Scan for the cell matching the given text and deliver its (x, y) coordinate at center. 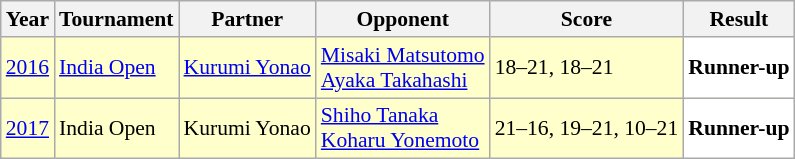
Score (587, 19)
18–21, 18–21 (587, 68)
Tournament (116, 19)
Misaki Matsutomo Ayaka Takahashi (403, 68)
Year (28, 19)
Result (738, 19)
Shiho Tanaka Koharu Yonemoto (403, 128)
2016 (28, 68)
21–16, 19–21, 10–21 (587, 128)
Partner (248, 19)
Opponent (403, 19)
2017 (28, 128)
